Capture the cell that displays the provided text and extract its (X, Y) central coordinate. 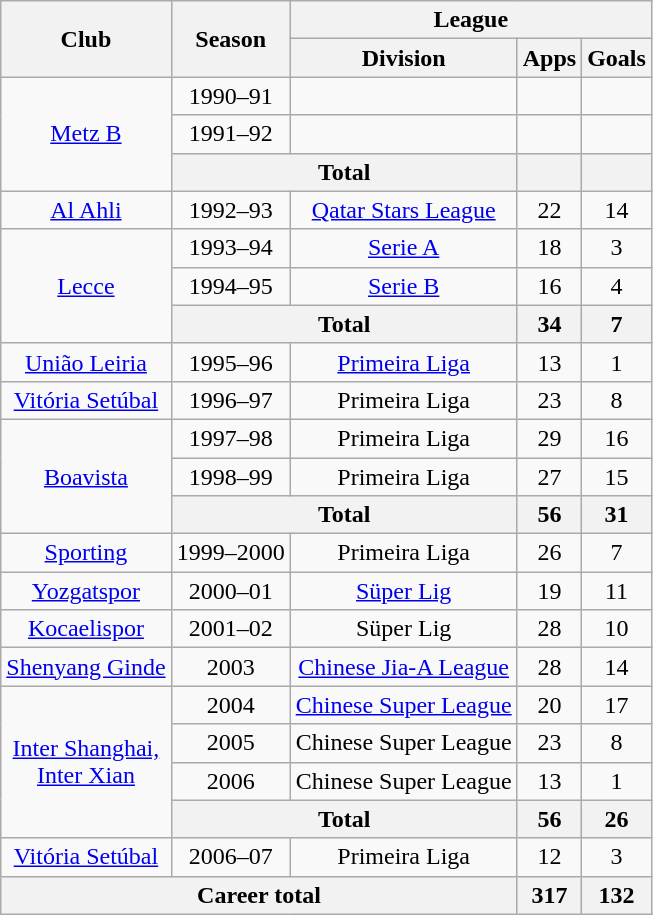
1994–95 (230, 286)
União Leiria (86, 362)
Serie B (404, 286)
Season (230, 39)
1999–2000 (230, 553)
11 (617, 591)
Career total (259, 895)
22 (549, 210)
17 (617, 705)
2003 (230, 667)
Boavista (86, 476)
Yozgatspor (86, 591)
2001–02 (230, 629)
League (470, 20)
15 (617, 477)
317 (549, 895)
1995–96 (230, 362)
Metz B (86, 134)
34 (549, 324)
Goals (617, 58)
20 (549, 705)
10 (617, 629)
1997–98 (230, 438)
Qatar Stars League (404, 210)
19 (549, 591)
2006–07 (230, 857)
1993–94 (230, 248)
Sporting (86, 553)
132 (617, 895)
4 (617, 286)
1991–92 (230, 134)
2004 (230, 705)
1990–91 (230, 96)
12 (549, 857)
Serie A (404, 248)
Shenyang Ginde (86, 667)
Lecce (86, 286)
31 (617, 515)
Kocaelispor (86, 629)
18 (549, 248)
Division (404, 58)
Inter Shanghai,Inter Xian (86, 762)
27 (549, 477)
2006 (230, 781)
2005 (230, 743)
Club (86, 39)
1992–93 (230, 210)
29 (549, 438)
Chinese Jia-A League (404, 667)
Apps (549, 58)
Al Ahli (86, 210)
2000–01 (230, 591)
1998–99 (230, 477)
1996–97 (230, 400)
